Determine the (x, y) coordinate at the center of the cell enclosing the given text.  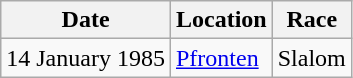
Race (312, 20)
Pfronten (221, 58)
Date (86, 20)
Location (221, 20)
Slalom (312, 58)
14 January 1985 (86, 58)
